Find where the given text appears and provide that cell's center as [X, Y] coordinate. 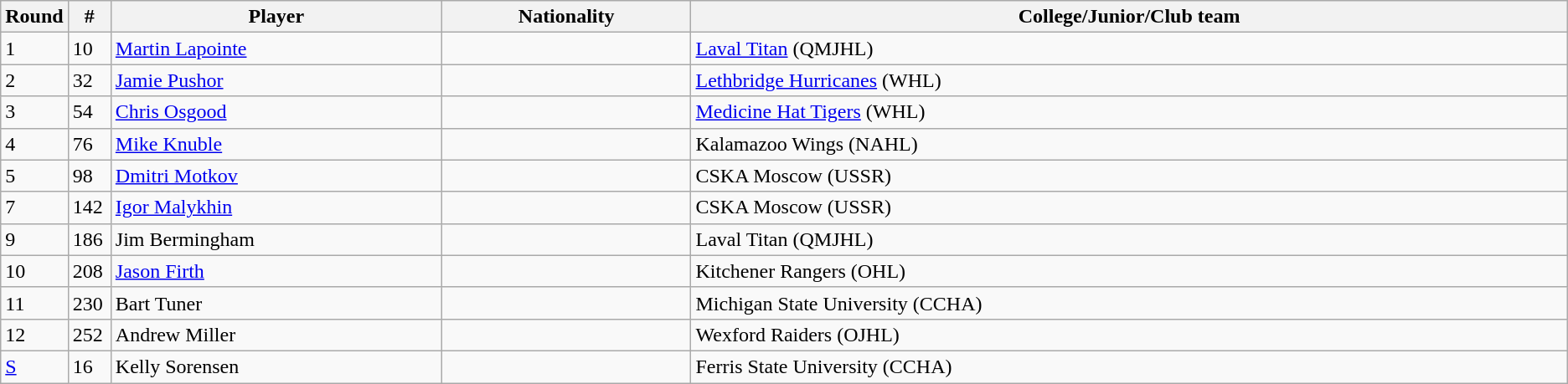
208 [89, 271]
Medicine Hat Tigers (WHL) [1129, 112]
54 [89, 112]
Jamie Pushor [276, 80]
Chris Osgood [276, 112]
Ferris State University (CCHA) [1129, 366]
7 [34, 207]
2 [34, 80]
1 [34, 49]
Kalamazoo Wings (NAHL) [1129, 144]
Kitchener Rangers (OHL) [1129, 271]
5 [34, 176]
Michigan State University (CCHA) [1129, 303]
Wexford Raiders (OJHL) [1129, 335]
Jim Bermingham [276, 239]
College/Junior/Club team [1129, 17]
11 [34, 303]
Bart Tuner [276, 303]
186 [89, 239]
Round [34, 17]
12 [34, 335]
230 [89, 303]
Andrew Miller [276, 335]
142 [89, 207]
252 [89, 335]
Jason Firth [276, 271]
4 [34, 144]
Kelly Sorensen [276, 366]
Dmitri Motkov [276, 176]
98 [89, 176]
Martin Lapointe [276, 49]
3 [34, 112]
16 [89, 366]
# [89, 17]
Player [276, 17]
Igor Malykhin [276, 207]
76 [89, 144]
S [34, 366]
32 [89, 80]
9 [34, 239]
Lethbridge Hurricanes (WHL) [1129, 80]
Mike Knuble [276, 144]
Nationality [566, 17]
